Return the (x, y) coordinate for the center point of the cell that contains the specified text.  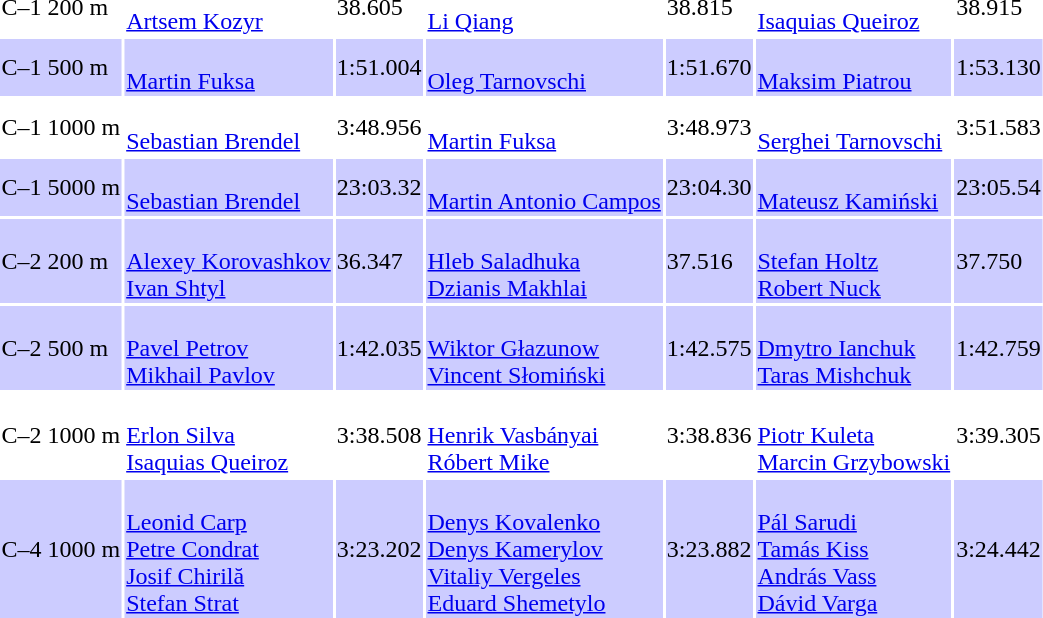
Erlon SilvaIsaquias Queiroz (229, 435)
23:05.54 (999, 188)
1:51.670 (709, 68)
3:23.202 (379, 549)
Alexey KorovashkovIvan Shtyl (229, 261)
Dmytro IanchukTaras Mishchuk (854, 348)
37.750 (999, 261)
3:39.305 (999, 435)
1:42.759 (999, 348)
Maksim Piatrou (854, 68)
Serghei Tarnovschi (854, 128)
Stefan HoltzRobert Nuck (854, 261)
C–1 5000 m (61, 188)
3:48.956 (379, 128)
3:51.583 (999, 128)
Pavel PetrovMikhail Pavlov (229, 348)
Piotr KuletaMarcin Grzybowski (854, 435)
3:24.442 (999, 549)
1:42.035 (379, 348)
C–2 200 m (61, 261)
Hleb SaladhukaDzianis Makhlai (544, 261)
23:04.30 (709, 188)
3:38.836 (709, 435)
Denys KovalenkoDenys KamerylovVitaliy VergelesEduard Shemetylo (544, 549)
3:48.973 (709, 128)
Oleg Tarnovschi (544, 68)
Wiktor GłazunowVincent Słomiński (544, 348)
3:38.508 (379, 435)
36.347 (379, 261)
37.516 (709, 261)
C–4 1000 m (61, 549)
23:03.32 (379, 188)
C–1 500 m (61, 68)
Leonid CarpPetre CondratJosif ChirilăStefan Strat (229, 549)
Henrik VasbányaiRóbert Mike (544, 435)
C–2 500 m (61, 348)
Martin Antonio Campos (544, 188)
1:53.130 (999, 68)
Pál SarudiTamás KissAndrás VassDávid Varga (854, 549)
3:23.882 (709, 549)
C–1 1000 m (61, 128)
1:42.575 (709, 348)
Mateusz Kamiński (854, 188)
1:51.004 (379, 68)
C–2 1000 m (61, 435)
